Find where the given text appears and provide that cell's center as (x, y) coordinate. 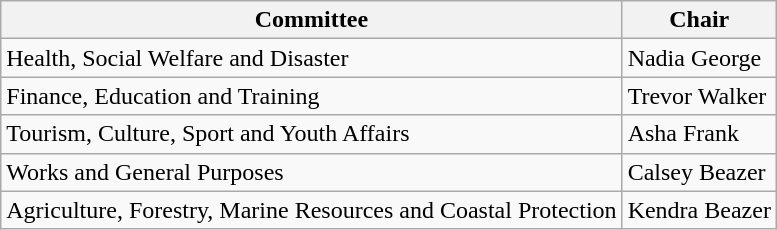
Finance, Education and Training (312, 96)
Health, Social Welfare and Disaster (312, 58)
Nadia George (699, 58)
Asha Frank (699, 134)
Kendra Beazer (699, 210)
Chair (699, 20)
Agriculture, Forestry, Marine Resources and Coastal Protection (312, 210)
Calsey Beazer (699, 172)
Tourism, Culture, Sport and Youth Affairs (312, 134)
Trevor Walker (699, 96)
Works and General Purposes (312, 172)
Committee (312, 20)
